For the text-containing cell, return its midpoint in (X, Y) coordinate format. 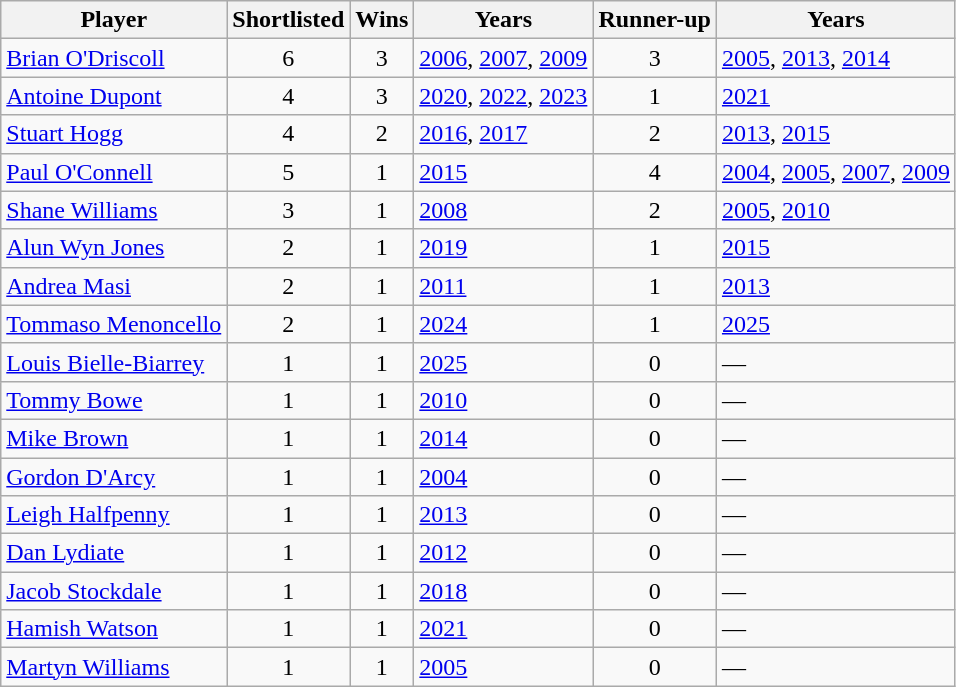
2012 (504, 553)
Andrea Masi (114, 286)
2014 (504, 438)
2019 (504, 248)
Wins (382, 20)
2005, 2010 (836, 210)
2005, 2013, 2014 (836, 58)
2004 (504, 477)
2005 (504, 667)
Louis Bielle-Biarrey (114, 362)
2008 (504, 210)
Runner-up (655, 20)
Shane Williams (114, 210)
Martyn Williams (114, 667)
2024 (504, 324)
Player (114, 20)
Brian O'Driscoll (114, 58)
5 (288, 172)
2006, 2007, 2009 (504, 58)
Antoine Dupont (114, 96)
2020, 2022, 2023 (504, 96)
Paul O'Connell (114, 172)
2018 (504, 591)
Leigh Halfpenny (114, 515)
Stuart Hogg (114, 134)
2011 (504, 286)
Mike Brown (114, 438)
Hamish Watson (114, 629)
2016, 2017 (504, 134)
Dan Lydiate (114, 553)
Tommaso Menoncello (114, 324)
Jacob Stockdale (114, 591)
Alun Wyn Jones (114, 248)
Shortlisted (288, 20)
6 (288, 58)
Gordon D'Arcy (114, 477)
Tommy Bowe (114, 400)
2010 (504, 400)
2004, 2005, 2007, 2009 (836, 172)
2013, 2015 (836, 134)
